Scan for the cell matching the given text and deliver its [X, Y] coordinate at center. 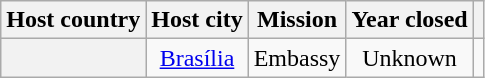
Embassy [297, 58]
Host city [197, 20]
Unknown [410, 58]
Year closed [410, 20]
Host country [74, 20]
Brasília [197, 58]
Mission [297, 20]
